Return (X, Y) of the center of cell containing provided text 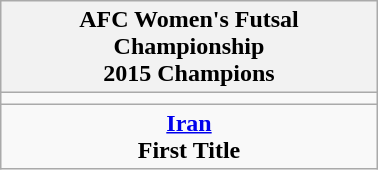
IranFirst Title (189, 136)
AFC Women's Futsal Championship2015 Champions (189, 47)
